Search for the cell housing the specified text and yield its [X, Y] center coordinate. 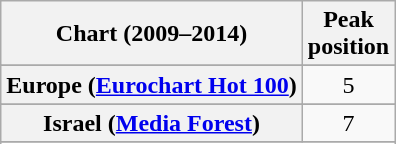
5 [348, 85]
Chart (2009–2014) [152, 34]
Peakposition [348, 34]
Israel (Media Forest) [152, 123]
7 [348, 123]
Europe (Eurochart Hot 100) [152, 85]
